From the cell containing the given text, extract its center point as (x, y) coordinate. 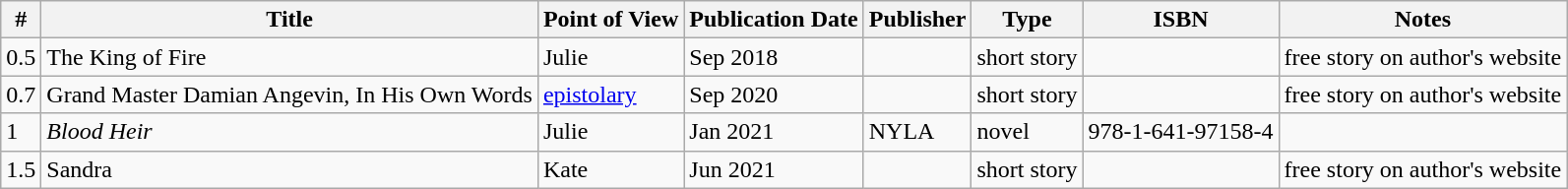
Point of View (610, 20)
978-1-641-97158-4 (1181, 132)
Publisher (917, 20)
# (22, 20)
ISBN (1181, 20)
Grand Master Damian Angevin, In His Own Words (289, 94)
0.5 (22, 57)
Notes (1423, 20)
The King of Fire (289, 57)
Blood Heir (289, 132)
Type (1028, 20)
Publication Date (774, 20)
Jun 2021 (774, 169)
0.7 (22, 94)
Jan 2021 (774, 132)
Sandra (289, 169)
epistolary (610, 94)
1.5 (22, 169)
NYLA (917, 132)
Sep 2020 (774, 94)
Sep 2018 (774, 57)
1 (22, 132)
novel (1028, 132)
Kate (610, 169)
Title (289, 20)
